Detect which cell encompasses the target text, then output its [x, y] center coordinate. 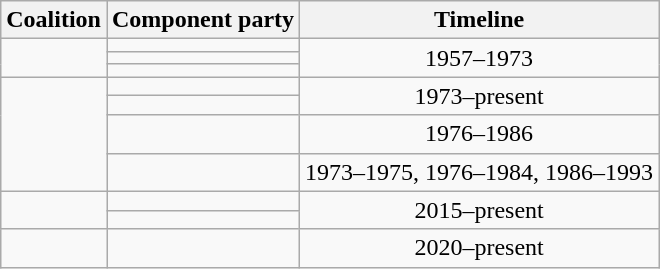
1976–1986 [480, 134]
Coalition [54, 20]
2015–present [480, 210]
Component party [202, 20]
1957–1973 [480, 58]
1973–present [480, 96]
1973–1975, 1976–1984, 1986–1993 [480, 172]
Timeline [480, 20]
2020–present [480, 248]
